Output the [X, Y] coordinate of the center of the cell containing the given text.  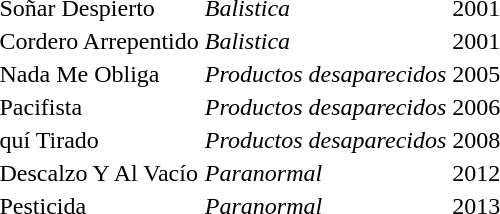
Paranormal [326, 173]
Balistica [326, 41]
